Find where the given text appears and provide that cell's center as (X, Y) coordinate. 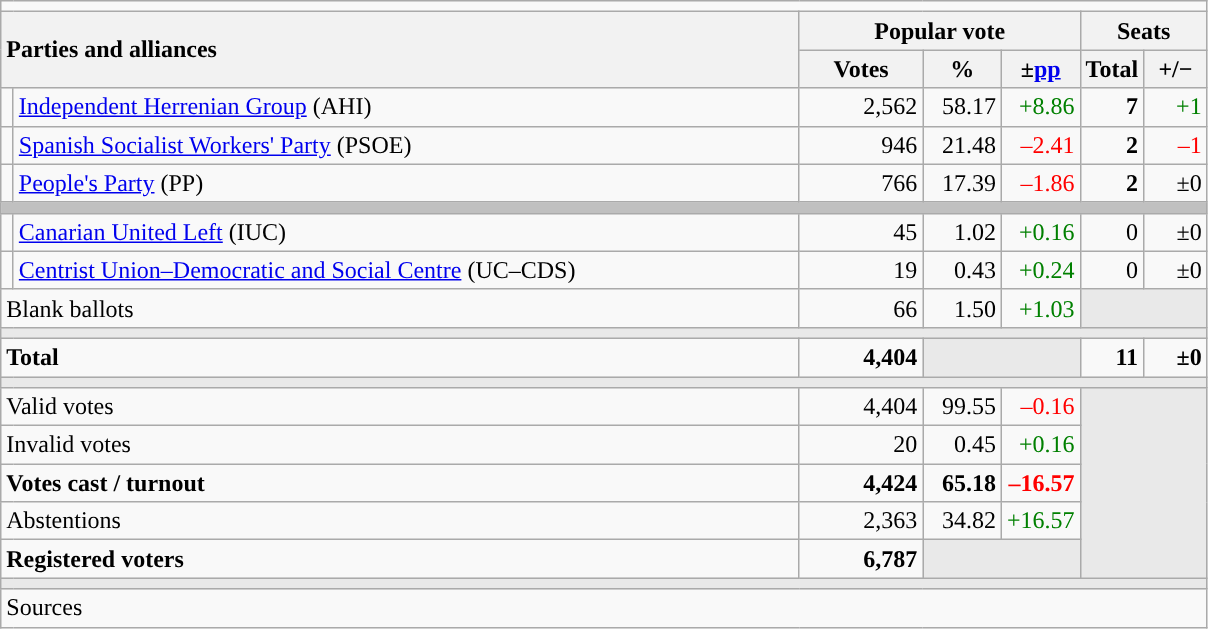
Independent Herrenian Group (AHI) (406, 107)
–16.57 (1040, 483)
Registered voters (400, 559)
Valid votes (400, 407)
21.48 (962, 145)
19 (861, 270)
4,424 (861, 483)
766 (861, 183)
Popular vote (940, 31)
+1 (1176, 107)
–0.16 (1040, 407)
65.18 (962, 483)
20 (861, 445)
–1 (1176, 145)
+8.86 (1040, 107)
Canarian United Left (IUC) (406, 232)
66 (861, 308)
+0.24 (1040, 270)
1.50 (962, 308)
Abstentions (400, 521)
Votes cast / turnout (400, 483)
Blank ballots (400, 308)
Sources (604, 608)
2,363 (861, 521)
Seats (1144, 31)
% (962, 69)
Votes (861, 69)
±pp (1040, 69)
+16.57 (1040, 521)
99.55 (962, 407)
7 (1112, 107)
+/− (1176, 69)
+1.03 (1040, 308)
58.17 (962, 107)
Spanish Socialist Workers' Party (PSOE) (406, 145)
0.45 (962, 445)
11 (1112, 357)
0.43 (962, 270)
Centrist Union–Democratic and Social Centre (UC–CDS) (406, 270)
–2.41 (1040, 145)
946 (861, 145)
Invalid votes (400, 445)
2,562 (861, 107)
Parties and alliances (400, 50)
45 (861, 232)
1.02 (962, 232)
6,787 (861, 559)
–1.86 (1040, 183)
17.39 (962, 183)
People's Party (PP) (406, 183)
34.82 (962, 521)
